Provide the (X, Y) coordinate of the cell's center where the given text is located.  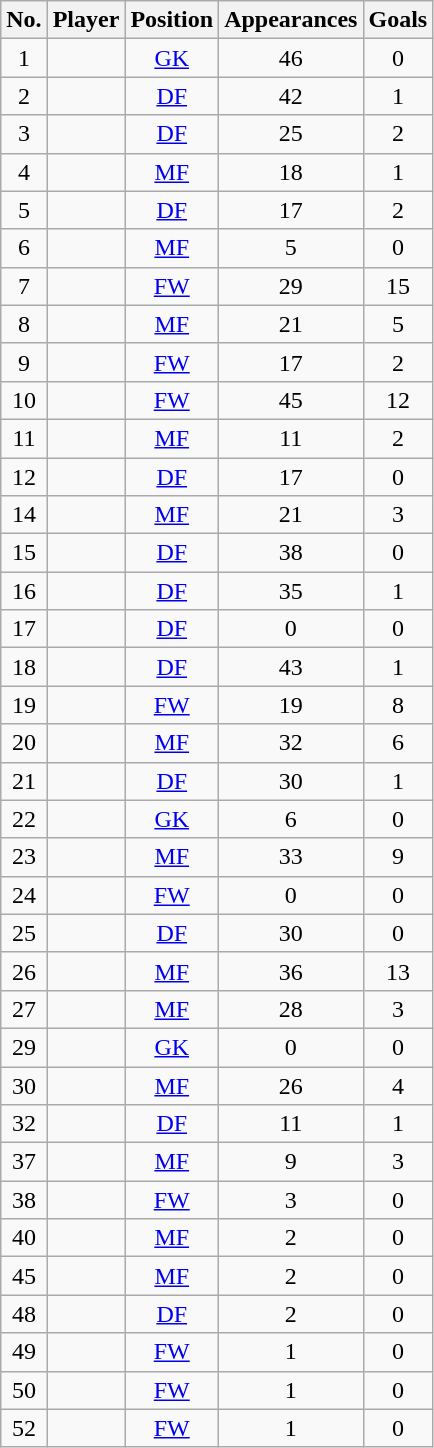
49 (24, 1352)
20 (24, 743)
43 (291, 667)
36 (291, 971)
27 (24, 1009)
33 (291, 857)
46 (291, 58)
No. (24, 20)
10 (24, 400)
42 (291, 96)
14 (24, 515)
28 (291, 1009)
22 (24, 819)
Player (86, 20)
Goals (398, 20)
7 (24, 286)
Position (172, 20)
50 (24, 1390)
23 (24, 857)
13 (398, 971)
24 (24, 895)
48 (24, 1314)
52 (24, 1428)
37 (24, 1162)
35 (291, 591)
Appearances (291, 20)
40 (24, 1238)
16 (24, 591)
